Scan for the cell matching the given text and deliver its [X, Y] coordinate at center. 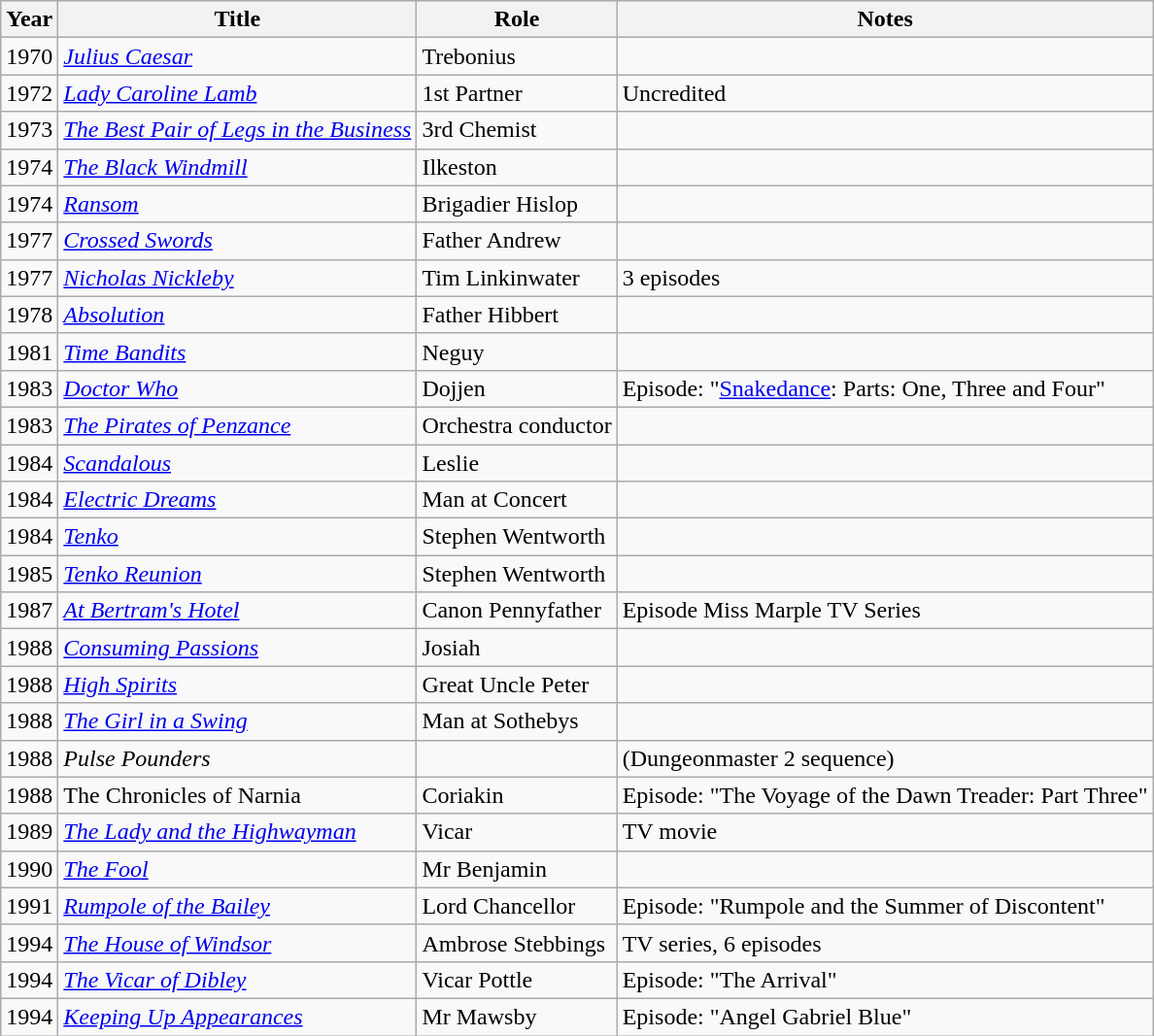
Consuming Passions [237, 648]
Man at Concert [517, 500]
The Chronicles of Narnia [237, 795]
Lady Caroline Lamb [237, 93]
1987 [29, 611]
The Pirates of Penzance [237, 425]
1972 [29, 93]
The Lady and the Highwayman [237, 832]
3rd Chemist [517, 130]
Episode: "The Arrival" [885, 980]
Josiah [517, 648]
Doctor Who [237, 388]
Mr Mawsby [517, 1017]
(Dungeonmaster 2 sequence) [885, 758]
1978 [29, 315]
1981 [29, 351]
Nicholas Nickleby [237, 278]
Ambrose Stebbings [517, 943]
Julius Caesar [237, 56]
1990 [29, 869]
Father Hibbert [517, 315]
Episode: "Snakedance: Parts: One, Three and Four" [885, 388]
TV movie [885, 832]
High Spirits [237, 685]
Trebonius [517, 56]
Role [517, 19]
Absolution [237, 315]
Keeping Up Appearances [237, 1017]
1973 [29, 130]
The Fool [237, 869]
Coriakin [517, 795]
Vicar [517, 832]
Episode: "The Voyage of the Dawn Treader: Part Three" [885, 795]
Uncredited [885, 93]
The House of Windsor [237, 943]
1970 [29, 56]
Episode: "Rumpole and the Summer of Discontent" [885, 906]
Time Bandits [237, 351]
Orchestra conductor [517, 425]
Brigadier Hislop [517, 204]
Crossed Swords [237, 241]
Neguy [517, 351]
Rumpole of the Bailey [237, 906]
1985 [29, 574]
Canon Pennyfather [517, 611]
Lord Chancellor [517, 906]
Title [237, 19]
Mr Benjamin [517, 869]
Tenko [237, 537]
The Black Windmill [237, 167]
Great Uncle Peter [517, 685]
Ilkeston [517, 167]
Notes [885, 19]
Pulse Pounders [237, 758]
Episode Miss Marple TV Series [885, 611]
Tenko Reunion [237, 574]
Year [29, 19]
3 episodes [885, 278]
At Bertram's Hotel [237, 611]
Scandalous [237, 463]
Vicar Pottle [517, 980]
Ransom [237, 204]
TV series, 6 episodes [885, 943]
Electric Dreams [237, 500]
1st Partner [517, 93]
Leslie [517, 463]
Father Andrew [517, 241]
The Best Pair of Legs in the Business [237, 130]
1991 [29, 906]
The Girl in a Swing [237, 721]
Man at Sothebys [517, 721]
Tim Linkinwater [517, 278]
Episode: "Angel Gabriel Blue" [885, 1017]
Dojjen [517, 388]
1989 [29, 832]
The Vicar of Dibley [237, 980]
